Detect which cell encompasses the target text, then output its [X, Y] center coordinate. 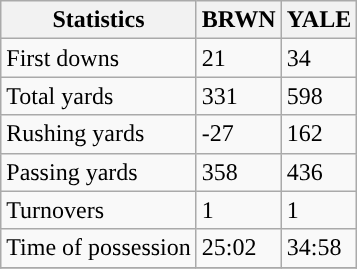
21 [238, 58]
34:58 [319, 248]
-27 [238, 134]
436 [319, 172]
Total yards [99, 96]
Rushing yards [99, 134]
Statistics [99, 20]
162 [319, 134]
358 [238, 172]
598 [319, 96]
Time of possession [99, 248]
Turnovers [99, 210]
34 [319, 58]
YALE [319, 20]
BRWN [238, 20]
331 [238, 96]
First downs [99, 58]
Passing yards [99, 172]
25:02 [238, 248]
